Identify which cell holds the provided text, then report its [X, Y] central coordinate. 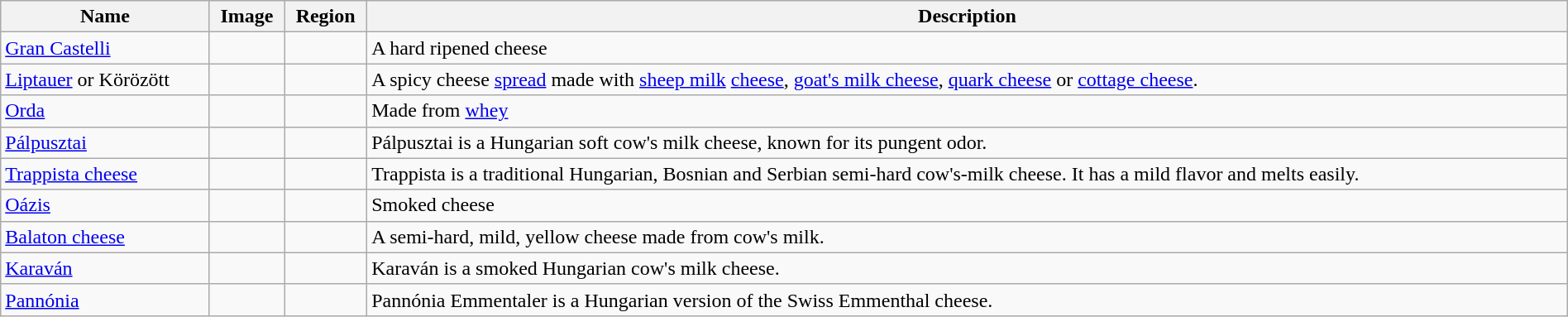
A semi-hard, mild, yellow cheese made from cow's milk. [968, 237]
A spicy cheese spread made with sheep milk cheese, goat's milk cheese, quark cheese or cottage cheese. [968, 79]
Liptauer or Körözött [105, 79]
A hard ripened cheese [968, 48]
Gran Castelli [105, 48]
Pálpusztai [105, 142]
Pannónia [105, 300]
Image [246, 17]
Karaván [105, 268]
Trappista is a traditional Hungarian, Bosnian and Serbian semi-hard cow's-milk cheese. It has a mild flavor and melts easily. [968, 174]
Description [968, 17]
Karaván is a smoked Hungarian cow's milk cheese. [968, 268]
Name [105, 17]
Pannónia Emmentaler is a Hungarian version of the Swiss Emmenthal cheese. [968, 300]
Oázis [105, 205]
Trappista cheese [105, 174]
Smoked cheese [968, 205]
Region [326, 17]
Balaton cheese [105, 237]
Pálpusztai is a Hungarian soft cow's milk cheese, known for its pungent odor. [968, 142]
Orda [105, 111]
Made from whey [968, 111]
